Locate the cell with the specified text and output its [x, y] center coordinate. 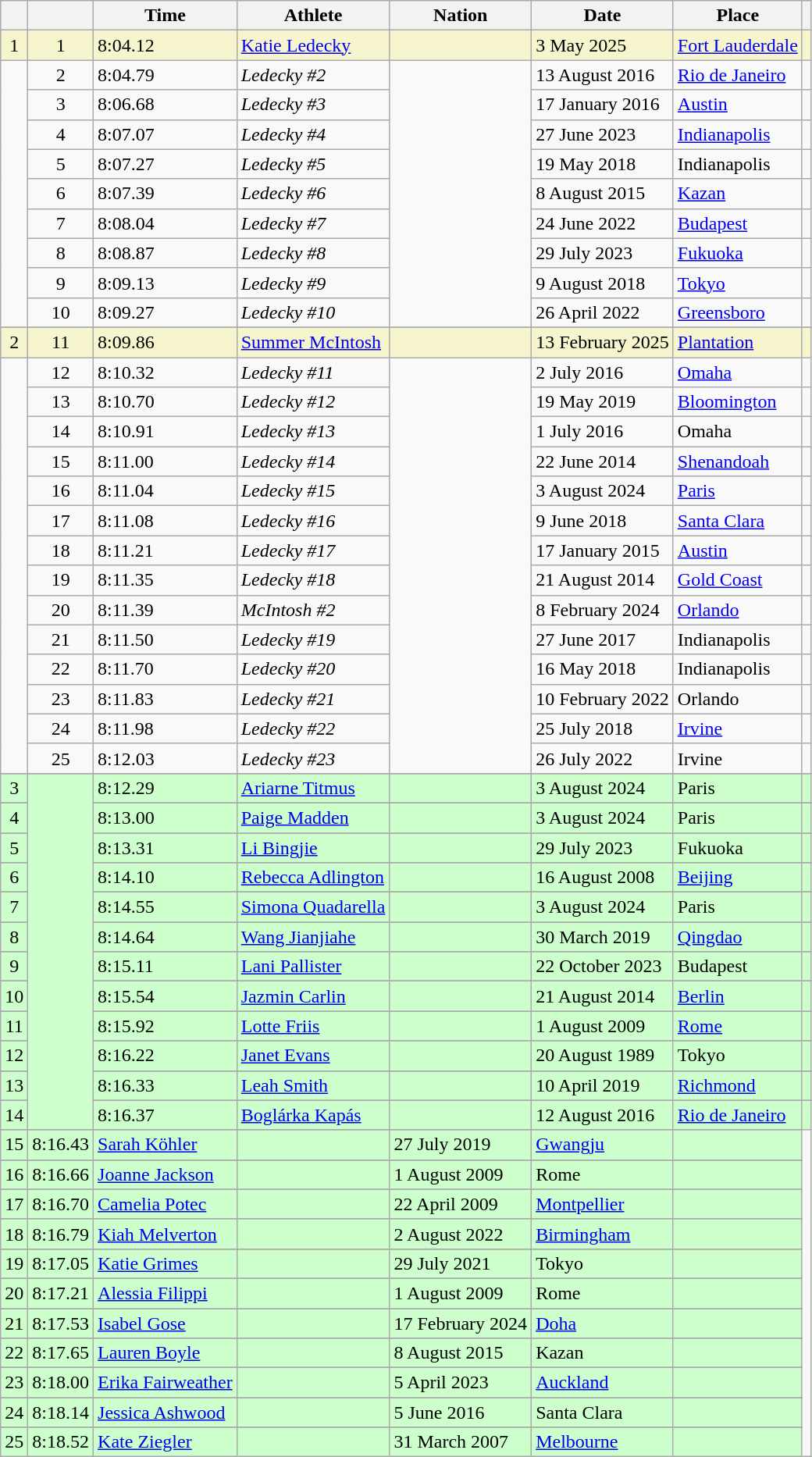
Fort Lauderdale [737, 45]
Gold Coast [737, 580]
Ledecky #6 [313, 194]
Jazmin Carlin [313, 996]
10 February 2022 [603, 699]
Ledecky #13 [313, 432]
8:16.37 [166, 1115]
8:11.70 [166, 669]
8:18.14 [61, 1412]
Nation [461, 16]
22 June 2014 [603, 461]
Lani Pallister [313, 967]
5 April 2023 [461, 1383]
8:16.22 [166, 1056]
Ledecky #18 [313, 580]
Gwangju [603, 1145]
Berlin [737, 996]
10 April 2019 [603, 1085]
17 January 2016 [603, 105]
Ledecky #10 [313, 312]
8:16.33 [166, 1085]
2 July 2016 [603, 372]
Ledecky #2 [313, 75]
8:15.92 [166, 1026]
8:14.10 [166, 878]
Paige Madden [313, 818]
Ariarne Titmus [313, 788]
Simona Quadarella [313, 907]
Janet Evans [313, 1056]
8:13.31 [166, 847]
8:09.86 [166, 342]
Ledecky #12 [313, 402]
8:10.32 [166, 372]
Ledecky #9 [313, 283]
16 May 2018 [603, 669]
Qingdao [737, 937]
8:11.00 [166, 461]
Beijing [737, 878]
8:06.68 [166, 105]
8:15.11 [166, 967]
Ledecky #4 [313, 134]
8:09.27 [166, 312]
Shenandoah [737, 461]
8:11.50 [166, 639]
27 June 2017 [603, 639]
Richmond [737, 1085]
8:09.13 [166, 283]
Joanne Jackson [166, 1174]
8:08.87 [166, 253]
Li Bingjie [313, 847]
31 March 2007 [461, 1442]
27 July 2019 [461, 1145]
1 July 2016 [603, 432]
26 July 2022 [603, 758]
8:17.05 [61, 1263]
8:18.00 [61, 1383]
Kate Ziegler [166, 1442]
22 October 2023 [603, 967]
Ledecky #19 [313, 639]
8:13.00 [166, 818]
20 August 1989 [603, 1056]
Greensboro [737, 312]
8:11.04 [166, 491]
Montpellier [603, 1204]
Ledecky #14 [313, 461]
Wang Jianjiahe [313, 937]
3 May 2025 [603, 45]
Doha [603, 1323]
8:17.53 [61, 1323]
Ledecky #22 [313, 728]
8:16.70 [61, 1204]
Sarah Köhler [166, 1145]
Erika Fairweather [166, 1383]
Leah Smith [313, 1085]
Bloomington [737, 402]
2 August 2022 [461, 1234]
8:17.65 [61, 1353]
Ledecky #21 [313, 699]
8:12.03 [166, 758]
Isabel Gose [166, 1323]
8 February 2024 [603, 610]
Auckland [603, 1383]
13 August 2016 [603, 75]
8:11.83 [166, 699]
8:16.43 [61, 1145]
Melbourne [603, 1442]
8:12.29 [166, 788]
29 July 2021 [461, 1263]
Plantation [737, 342]
19 May 2019 [603, 402]
8:11.21 [166, 550]
8:04.79 [166, 75]
8:16.66 [61, 1174]
8:11.08 [166, 521]
13 February 2025 [603, 342]
8:11.39 [166, 610]
Kiah Melverton [166, 1234]
8:07.39 [166, 194]
17 February 2024 [461, 1323]
Boglárka Kapás [313, 1115]
8:11.35 [166, 580]
Ledecky #3 [313, 105]
Ledecky #11 [313, 372]
19 May 2018 [603, 164]
Ledecky #15 [313, 491]
8:07.07 [166, 134]
McIntosh #2 [313, 610]
8:16.79 [61, 1234]
30 March 2019 [603, 937]
8:08.04 [166, 223]
Place [737, 16]
Ledecky #8 [313, 253]
8:14.64 [166, 937]
Birmingham [603, 1234]
9 June 2018 [603, 521]
22 April 2009 [461, 1204]
Lauren Boyle [166, 1353]
24 June 2022 [603, 223]
Jessica Ashwood [166, 1412]
8:14.55 [166, 907]
Ledecky #17 [313, 550]
26 April 2022 [603, 312]
Rebecca Adlington [313, 878]
5 June 2016 [461, 1412]
8:18.52 [61, 1442]
Katie Ledecky [313, 45]
8:10.91 [166, 432]
8:10.70 [166, 402]
17 January 2015 [603, 550]
Ledecky #16 [313, 521]
27 June 2023 [603, 134]
Camelia Potec [166, 1204]
Ledecky #23 [313, 758]
Ledecky #20 [313, 669]
Time [166, 16]
8:15.54 [166, 996]
8:17.21 [61, 1293]
Alessia Filippi [166, 1293]
8:11.98 [166, 728]
Ledecky #5 [313, 164]
25 July 2018 [603, 728]
Date [603, 16]
9 August 2018 [603, 283]
Lotte Friis [313, 1026]
12 August 2016 [603, 1115]
Athlete [313, 16]
Summer McIntosh [313, 342]
16 August 2008 [603, 878]
8:04.12 [166, 45]
Ledecky #7 [313, 223]
Katie Grimes [166, 1263]
8:07.27 [166, 164]
